Output the (x, y) coordinate of the center of the cell containing the given text.  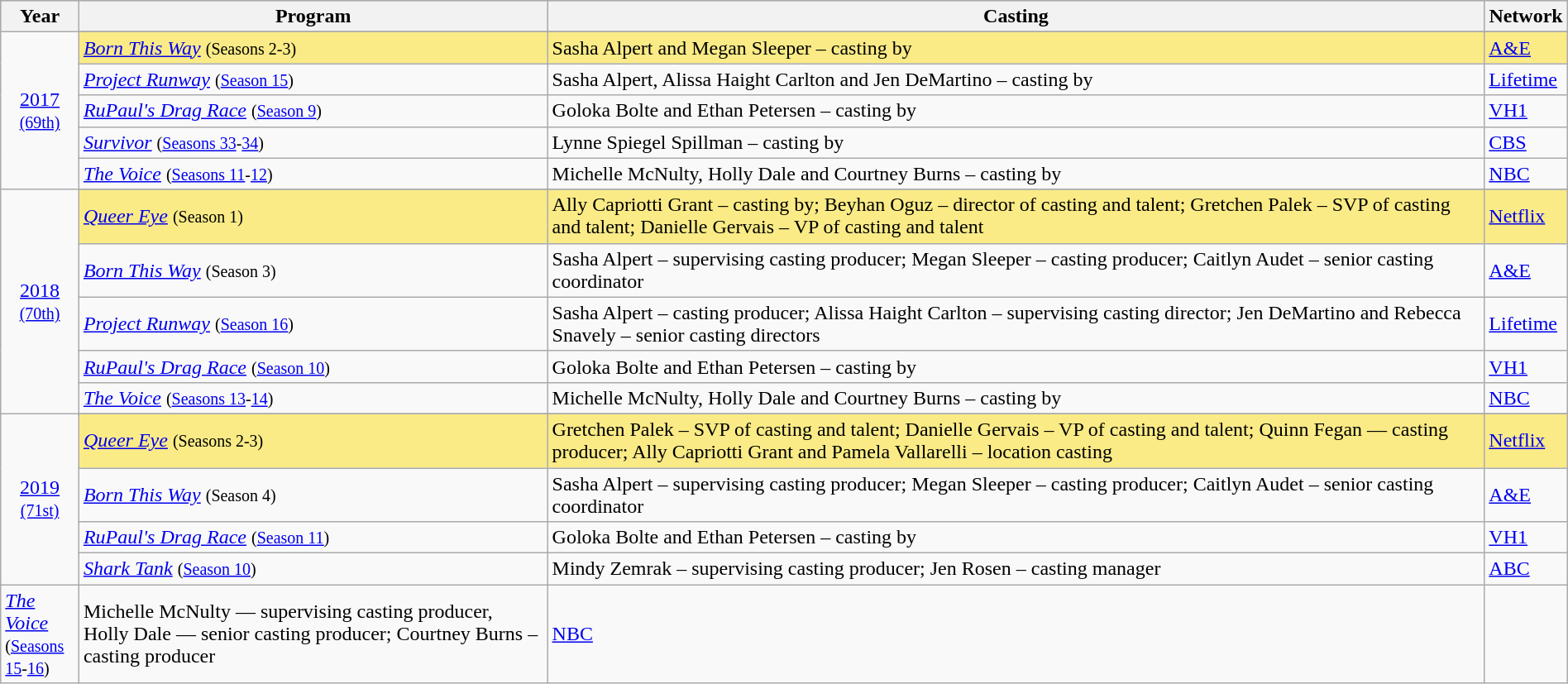
RuPaul's Drag Race (Season 10) (313, 366)
2019(71st) (40, 499)
Project Runway (Season 16) (313, 324)
Network (1526, 17)
2017(69th) (40, 111)
Year (40, 17)
RuPaul's Drag Race (Season 9) (313, 111)
Sasha Alpert and Megan Sleeper – casting by (1016, 48)
Survivor (Seasons 33-34) (313, 142)
The Voice (Seasons 15-16) (40, 634)
Mindy Zemrak – supervising casting producer; Jen Rosen – casting manager (1016, 569)
2018(70th) (40, 301)
Michelle McNulty — supervising casting producer, Holly Dale — senior casting producer; Courtney Burns – casting producer (313, 634)
The Voice (Seasons 11-12) (313, 174)
ABC (1526, 569)
Born This Way (Season 3) (313, 270)
Program (313, 17)
The Voice (Seasons 13-14) (313, 398)
CBS (1526, 142)
Born This Way (Seasons 2-3) (313, 48)
Lynne Spiegel Spillman – casting by (1016, 142)
Queer Eye (Season 1) (313, 217)
RuPaul's Drag Race (Season 11) (313, 538)
Born This Way (Season 4) (313, 495)
Project Runway (Season 15) (313, 79)
Sasha Alpert – casting producer; Alissa Haight Carlton – supervising casting director; Jen DeMartino and Rebecca Snavely – senior casting directors (1016, 324)
Sasha Alpert, Alissa Haight Carlton and Jen DeMartino – casting by (1016, 79)
Queer Eye (Seasons 2-3) (313, 440)
Casting (1016, 17)
Shark Tank (Season 10) (313, 569)
